Determine the [X, Y] coordinate at the center of the cell enclosing the given text.  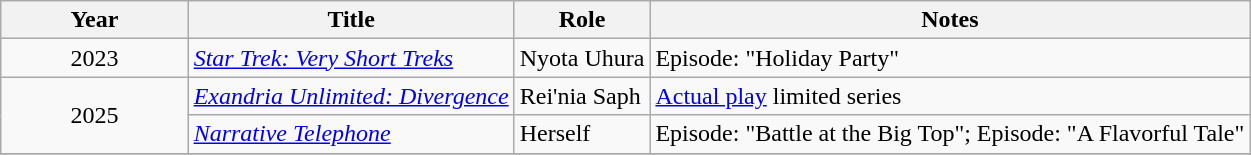
Rei'nia Saph [582, 96]
Episode: "Holiday Party" [950, 58]
Title [351, 20]
Narrative Telephone [351, 134]
Episode: "Battle at the Big Top"; Episode: "A Flavorful Tale" [950, 134]
Role [582, 20]
Actual play limited series [950, 96]
Nyota Uhura [582, 58]
Star Trek: Very Short Treks [351, 58]
Year [94, 20]
2023 [94, 58]
2025 [94, 115]
Notes [950, 20]
Herself [582, 134]
Exandria Unlimited: Divergence [351, 96]
